Pinpoint the cell where the given text exists, returning its [x, y] midpoint coordinate. 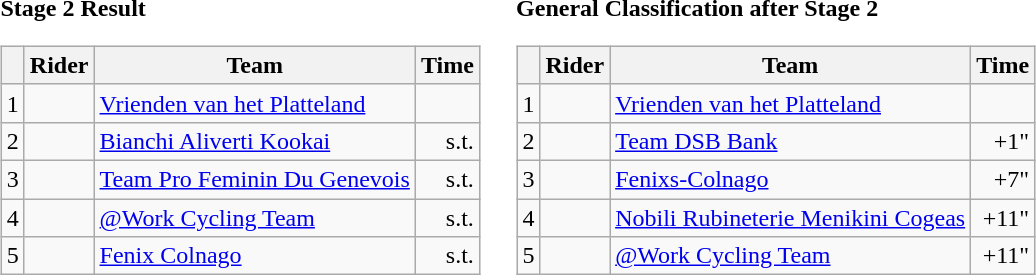
Fenix Colnago [254, 256]
Nobili Rubineterie Menikini Cogeas [790, 217]
+7" [1003, 179]
Team DSB Bank [790, 141]
Fenixs-Colnago [790, 179]
Bianchi Aliverti Kookai [254, 141]
+1" [1003, 141]
Team Pro Feminin Du Genevois [254, 179]
